Detect which cell encompasses the target text, then output its (X, Y) center coordinate. 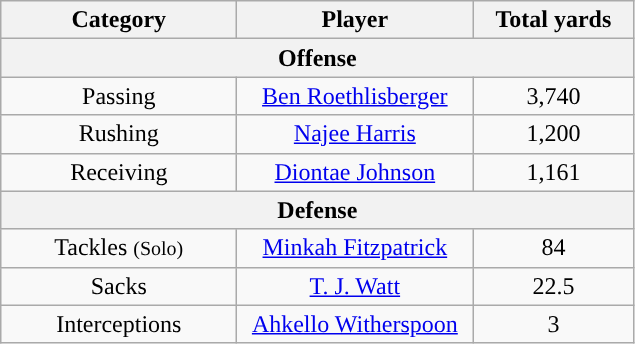
Total yards (554, 20)
3 (554, 324)
Player (355, 20)
Sacks (119, 286)
Ben Roethlisberger (355, 96)
Diontae Johnson (355, 172)
Offense (318, 58)
Ahkello Witherspoon (355, 324)
Tackles (Solo) (119, 248)
3,740 (554, 96)
Receiving (119, 172)
Defense (318, 210)
Minkah Fitzpatrick (355, 248)
Rushing (119, 134)
84 (554, 248)
Passing (119, 96)
1,161 (554, 172)
Interceptions (119, 324)
Najee Harris (355, 134)
1,200 (554, 134)
T. J. Watt (355, 286)
22.5 (554, 286)
Category (119, 20)
